Identify which cell holds the provided text, then report its [X, Y] central coordinate. 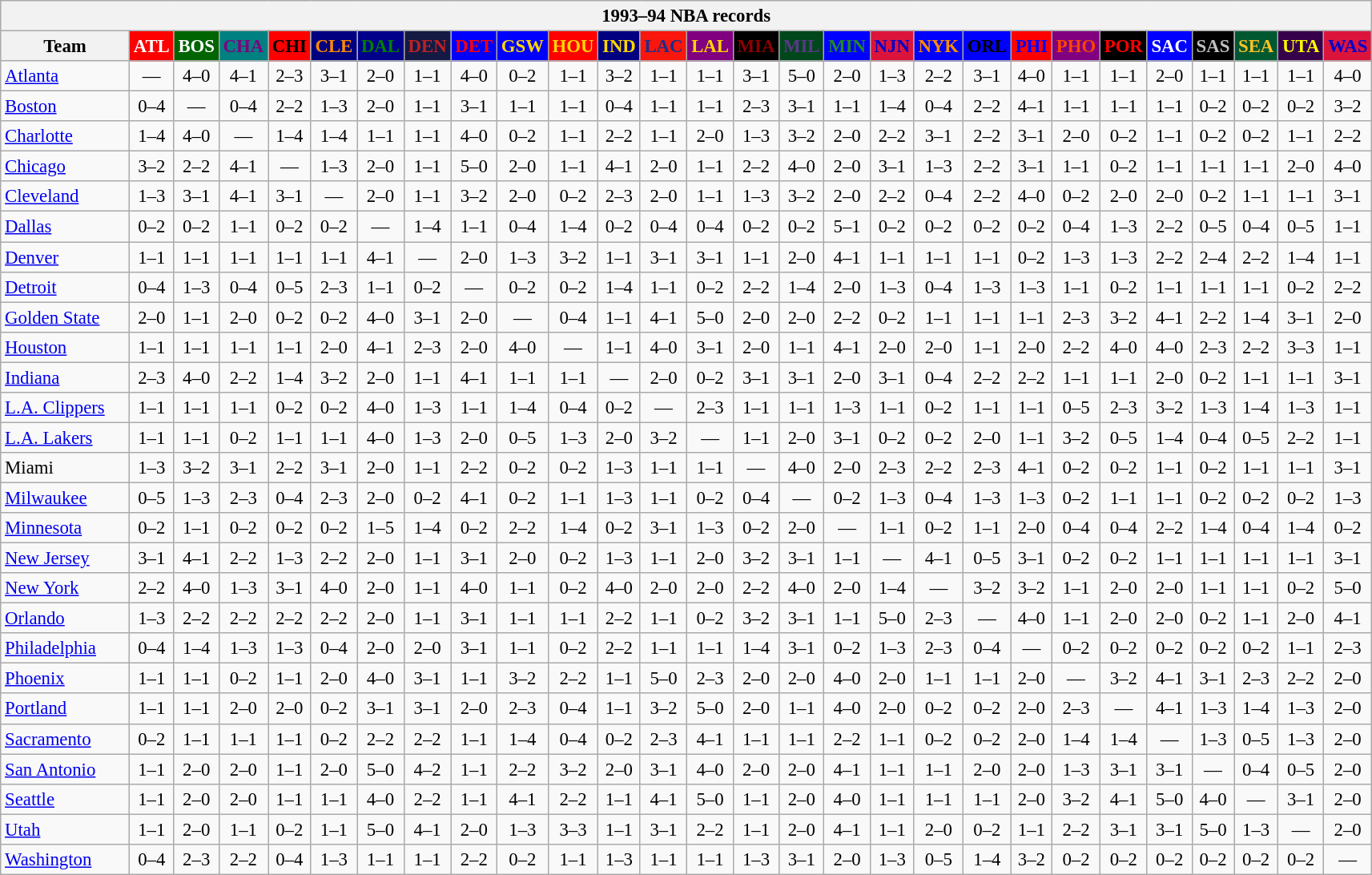
MIL [802, 46]
UTA [1301, 46]
Phoenix [66, 679]
NYK [939, 46]
NJN [892, 46]
Orlando [66, 619]
Minnesota [66, 528]
SEA [1256, 46]
Charlotte [66, 136]
DAL [381, 46]
ORL [987, 46]
PHI [1032, 46]
Houston [66, 347]
CHI [289, 46]
2–4 [1213, 257]
5–1 [847, 227]
MIA [756, 46]
DET [474, 46]
L.A. Lakers [66, 437]
Golden State [66, 317]
Washington [66, 860]
Portland [66, 709]
4–2 [428, 769]
Atlanta [66, 76]
New York [66, 588]
GSW [522, 46]
San Antonio [66, 769]
Indiana [66, 377]
Sacramento [66, 739]
ATL [151, 46]
POR [1123, 46]
LAL [710, 46]
CLE [333, 46]
Team [66, 46]
CHA [243, 46]
1993–94 NBA records [686, 16]
Denver [66, 257]
DEN [428, 46]
Philadelphia [66, 648]
New Jersey [66, 558]
1–5 [381, 528]
Utah [66, 829]
HOU [573, 46]
IND [619, 46]
Chicago [66, 167]
LAC [663, 46]
Dallas [66, 227]
L.A. Clippers [66, 408]
Seattle [66, 799]
WAS [1348, 46]
SAS [1213, 46]
MIN [847, 46]
Detroit [66, 287]
Boston [66, 107]
PHO [1076, 46]
Miami [66, 468]
BOS [196, 46]
SAC [1169, 46]
Cleveland [66, 196]
Milwaukee [66, 498]
